Search for the cell housing the specified text and yield its (X, Y) center coordinate. 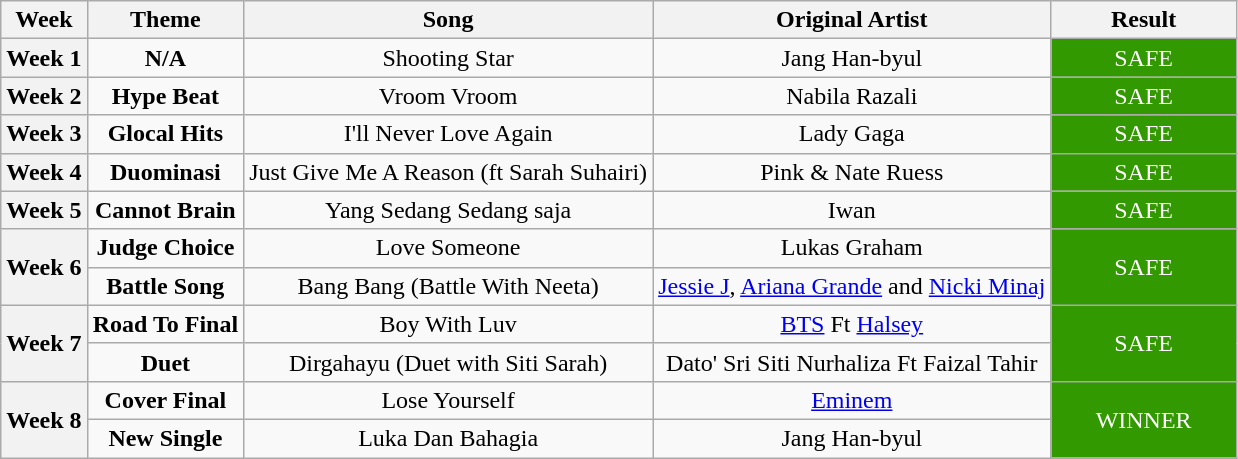
Duominasi (165, 172)
Shooting Star (448, 58)
Dirgahayu (Duet with Siti Sarah) (448, 362)
Week 8 (44, 419)
Love Someone (448, 248)
Duet (165, 362)
Week 7 (44, 343)
Pink & Nate Ruess (852, 172)
N/A (165, 58)
Vroom Vroom (448, 96)
Dato' Sri Siti Nurhaliza Ft Faizal Tahir (852, 362)
Week 5 (44, 210)
Nabila Razali (852, 96)
Judge Choice (165, 248)
Week 6 (44, 267)
Week 1 (44, 58)
Glocal Hits (165, 134)
Lose Yourself (448, 400)
Cannot Brain (165, 210)
Luka Dan Bahagia (448, 438)
Hype Beat (165, 96)
Week 4 (44, 172)
Lukas Graham (852, 248)
WINNER (1144, 419)
Original Artist (852, 20)
I'll Never Love Again (448, 134)
Battle Song (165, 286)
BTS Ft Halsey (852, 324)
Cover Final (165, 400)
Road To Final (165, 324)
Song (448, 20)
Jessie J, Ariana Grande and Nicki Minaj (852, 286)
New Single (165, 438)
Week (44, 20)
Result (1144, 20)
Yang Sedang Sedang saja (448, 210)
Week 3 (44, 134)
Eminem (852, 400)
Iwan (852, 210)
Just Give Me A Reason (ft Sarah Suhairi) (448, 172)
Week 2 (44, 96)
Bang Bang (Battle With Neeta) (448, 286)
Boy With Luv (448, 324)
Lady Gaga (852, 134)
Theme (165, 20)
